Find where the given text appears and provide that cell's center as [X, Y] coordinate. 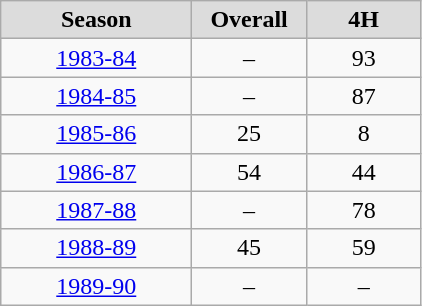
1985-86 [96, 134]
1986-87 [96, 172]
1984-85 [96, 96]
Season [96, 20]
1987-88 [96, 210]
44 [364, 172]
78 [364, 210]
1983-84 [96, 58]
25 [250, 134]
93 [364, 58]
87 [364, 96]
45 [250, 248]
8 [364, 134]
54 [250, 172]
1989-90 [96, 286]
Overall [250, 20]
4H [364, 20]
1988-89 [96, 248]
59 [364, 248]
